Provide the (x, y) coordinate of the cell's center where the given text is located.  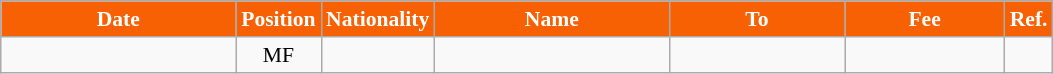
Ref. (1029, 19)
Fee (925, 19)
Nationality (378, 19)
Position (278, 19)
Name (552, 19)
MF (278, 55)
Date (118, 19)
To (756, 19)
